Locate the cell with the specified text and output its [x, y] center coordinate. 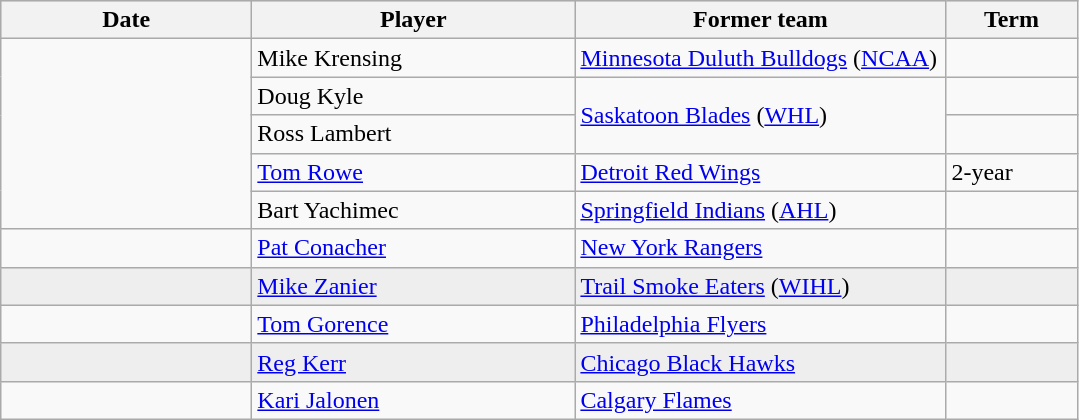
Mike Krensing [414, 58]
Saskatoon Blades (WHL) [760, 115]
Doug Kyle [414, 96]
Former team [760, 20]
Pat Conacher [414, 248]
Player [414, 20]
Springfield Indians (AHL) [760, 210]
Calgary Flames [760, 400]
Ross Lambert [414, 134]
Tom Gorence [414, 324]
Tom Rowe [414, 172]
Philadelphia Flyers [760, 324]
Minnesota Duluth Bulldogs (NCAA) [760, 58]
Kari Jalonen [414, 400]
Trail Smoke Eaters (WIHL) [760, 286]
Reg Kerr [414, 362]
Term [1012, 20]
Date [126, 20]
Mike Zanier [414, 286]
2-year [1012, 172]
Bart Yachimec [414, 210]
Detroit Red Wings [760, 172]
Chicago Black Hawks [760, 362]
New York Rangers [760, 248]
